Return the (x, y) coordinate for the center point of the cell that contains the specified text.  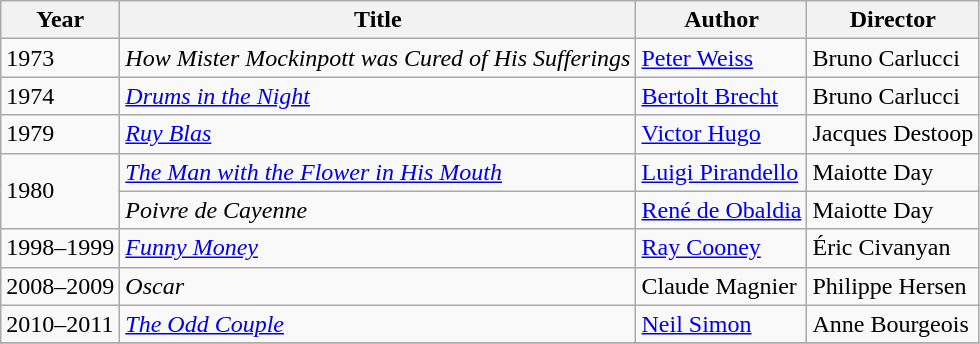
Drums in the Night (378, 96)
How Mister Mockinpott was Cured of His Sufferings (378, 58)
Bertolt Brecht (722, 96)
1980 (60, 191)
Ruy Blas (378, 134)
Éric Civanyan (893, 248)
Author (722, 20)
Poivre de Cayenne (378, 210)
1998–1999 (60, 248)
Oscar (378, 286)
Anne Bourgeois (893, 324)
The Odd Couple (378, 324)
Year (60, 20)
Neil Simon (722, 324)
Ray Cooney (722, 248)
1973 (60, 58)
Peter Weiss (722, 58)
Claude Magnier (722, 286)
René de Obaldia (722, 210)
2010–2011 (60, 324)
Jacques Destoop (893, 134)
Luigi Pirandello (722, 172)
Title (378, 20)
Victor Hugo (722, 134)
The Man with the Flower in His Mouth (378, 172)
Philippe Hersen (893, 286)
Funny Money (378, 248)
Director (893, 20)
2008–2009 (60, 286)
1974 (60, 96)
1979 (60, 134)
